Identify which cell holds the provided text, then report its [x, y] central coordinate. 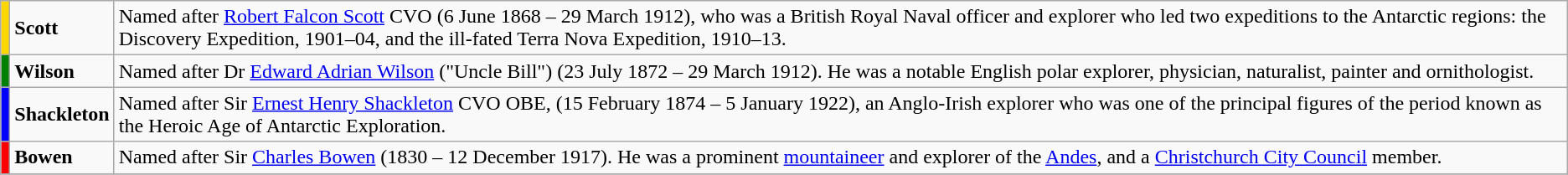
Shackleton [62, 114]
Bowen [62, 157]
Wilson [62, 71]
Scott [62, 28]
